Return (X, Y) of the center of cell containing provided text 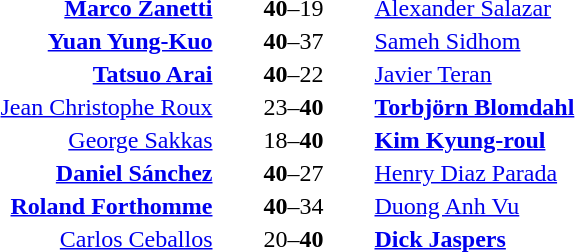
40–37 (294, 41)
40–22 (294, 74)
23–40 (294, 107)
18–40 (294, 140)
40–27 (294, 173)
40–34 (294, 206)
